Scan for the cell matching the given text and deliver its [x, y] coordinate at center. 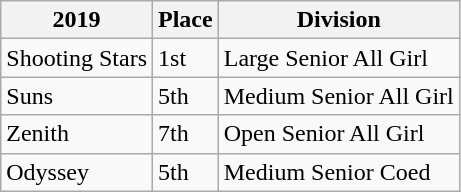
Odyssey [77, 172]
Place [186, 20]
1st [186, 58]
Suns [77, 96]
Zenith [77, 134]
Open Senior All Girl [338, 134]
Medium Senior All Girl [338, 96]
7th [186, 134]
Medium Senior Coed [338, 172]
2019 [77, 20]
Large Senior All Girl [338, 58]
Division [338, 20]
Shooting Stars [77, 58]
